Locate the cell with the specified text and output its [x, y] center coordinate. 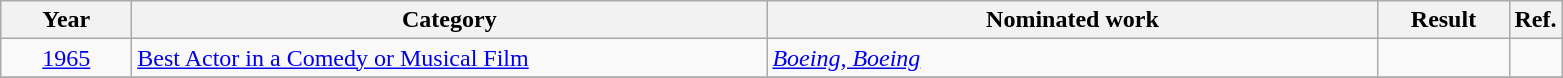
Best Actor in a Comedy or Musical Film [450, 58]
Category [450, 20]
Year [66, 20]
1965 [66, 58]
Nominated work [1072, 20]
Ref. [1536, 20]
Result [1444, 20]
Boeing, Boeing [1072, 58]
